Locate the cell with the specified text and output its [x, y] center coordinate. 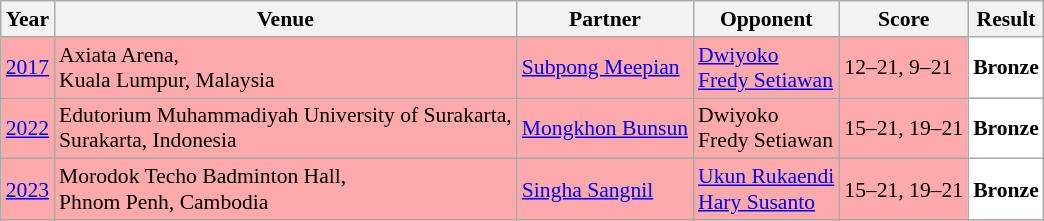
Axiata Arena,Kuala Lumpur, Malaysia [286, 68]
Partner [605, 19]
2023 [28, 190]
12–21, 9–21 [904, 68]
Venue [286, 19]
Ukun Rukaendi Hary Susanto [766, 190]
Subpong Meepian [605, 68]
2017 [28, 68]
Mongkhon Bunsun [605, 128]
Morodok Techo Badminton Hall,Phnom Penh, Cambodia [286, 190]
Result [1006, 19]
Singha Sangnil [605, 190]
2022 [28, 128]
Score [904, 19]
Opponent [766, 19]
Year [28, 19]
Edutorium Muhammadiyah University of Surakarta,Surakarta, Indonesia [286, 128]
